Locate the cell with the specified text and output its [X, Y] center coordinate. 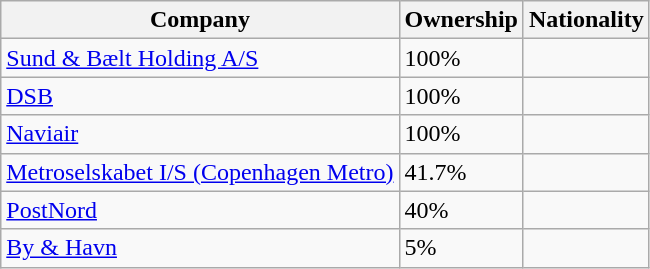
By & Havn [200, 248]
DSB [200, 96]
41.7% [461, 172]
Naviair [200, 134]
5% [461, 248]
Sund & Bælt Holding A/S [200, 58]
Company [200, 20]
40% [461, 210]
Nationality [586, 20]
Metroselskabet I/S (Copenhagen Metro) [200, 172]
PostNord [200, 210]
Ownership [461, 20]
